Identify which cell holds the provided text, then report its (x, y) central coordinate. 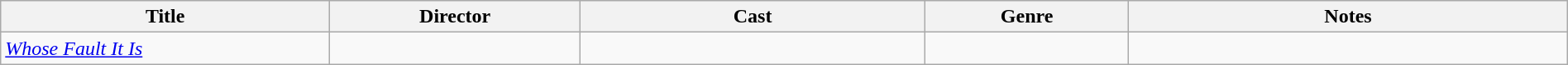
Title (165, 17)
Cast (753, 17)
Notes (1348, 17)
Whose Fault It Is (165, 48)
Director (455, 17)
Genre (1026, 17)
